Locate the cell with the specified text and output its (X, Y) center coordinate. 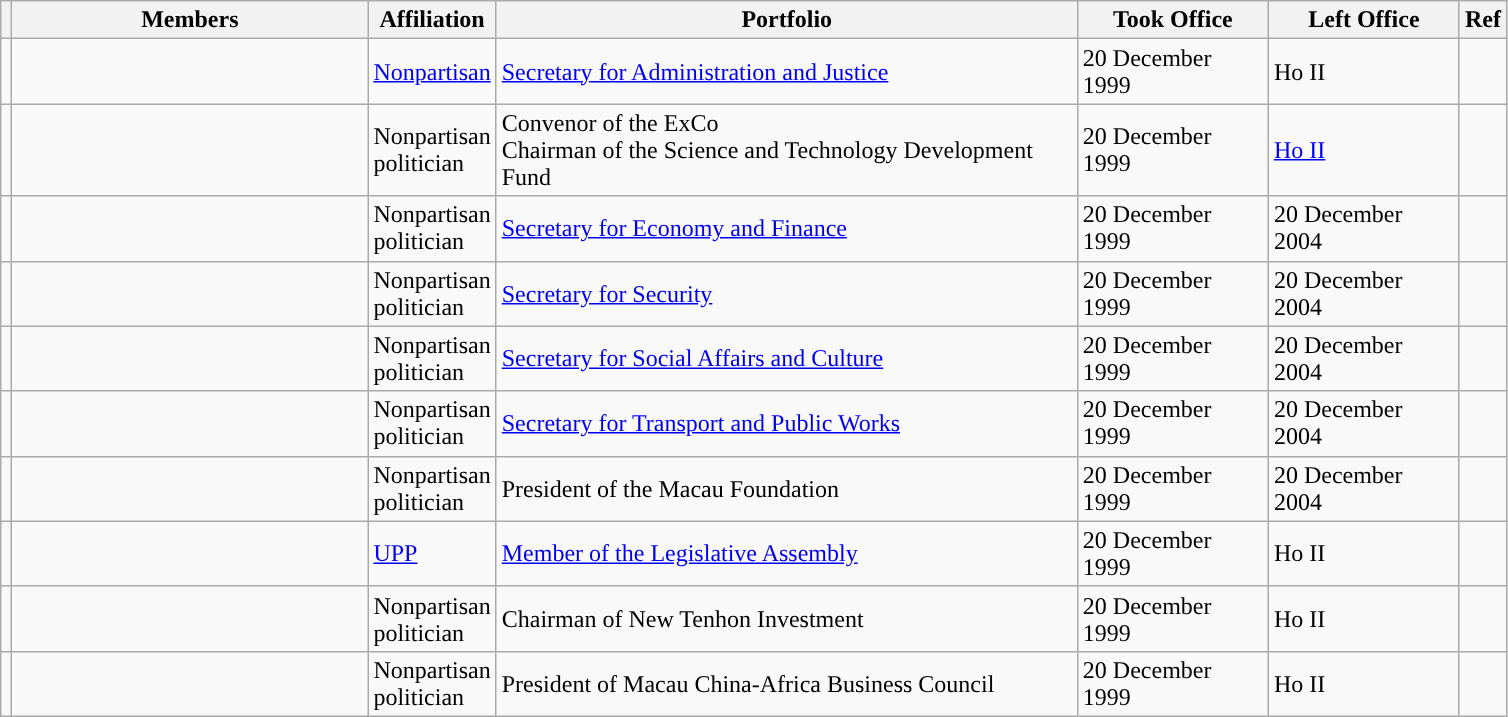
Left Office (1364, 20)
President of Macau China-Africa Business Council (786, 684)
Secretary for Transport and Public Works (786, 424)
Secretary for Economy and Finance (786, 228)
Secretary for Administration and Justice (786, 72)
Convenor of the ExCoChairman of the Science and Technology Development Fund (786, 150)
Nonpartisan (432, 72)
Chairman of New Tenhon Investment (786, 618)
Portfolio (786, 20)
Ref (1482, 20)
Took Office (1172, 20)
Affiliation (432, 20)
UPP (432, 554)
President of the Macau Foundation (786, 488)
Secretary for Social Affairs and Culture (786, 358)
Secretary for Security (786, 294)
Members (190, 20)
Member of the Legislative Assembly (786, 554)
